Output the (X, Y) coordinate of the center of the cell containing the given text.  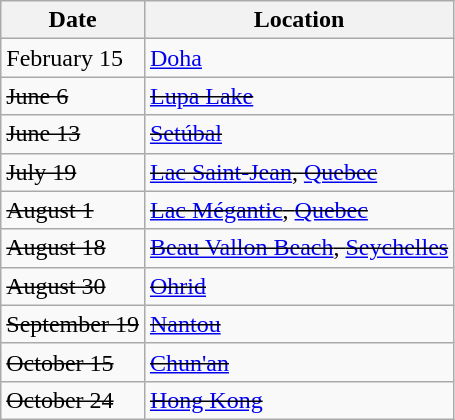
September 19 (73, 324)
Hong Kong (298, 400)
February 15 (73, 58)
Nantou (298, 324)
August 30 (73, 286)
Setúbal (298, 134)
August 1 (73, 210)
Lupa Lake (298, 96)
Doha (298, 58)
Lac Mégantic, Quebec (298, 210)
Location (298, 20)
October 24 (73, 400)
Lac Saint-Jean, Quebec (298, 172)
October 15 (73, 362)
July 19 (73, 172)
June 6 (73, 96)
June 13 (73, 134)
Beau Vallon Beach, Seychelles (298, 248)
Date (73, 20)
Chun'an (298, 362)
Ohrid (298, 286)
August 18 (73, 248)
